Find where the given text appears and provide that cell's center as [x, y] coordinate. 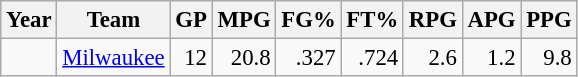
Year [29, 20]
1.2 [492, 58]
RPG [432, 20]
9.8 [549, 58]
2.6 [432, 58]
PPG [549, 20]
Milwaukee [114, 58]
.327 [308, 58]
MPG [244, 20]
APG [492, 20]
12 [191, 58]
GP [191, 20]
FG% [308, 20]
20.8 [244, 58]
FT% [372, 20]
Team [114, 20]
.724 [372, 58]
